Pinpoint the cell where the given text exists, returning its [x, y] midpoint coordinate. 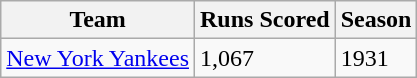
Runs Scored [266, 20]
Team [98, 20]
New York Yankees [98, 58]
1931 [376, 58]
1,067 [266, 58]
Season [376, 20]
